From the cell containing the given text, extract its center point as [x, y] coordinate. 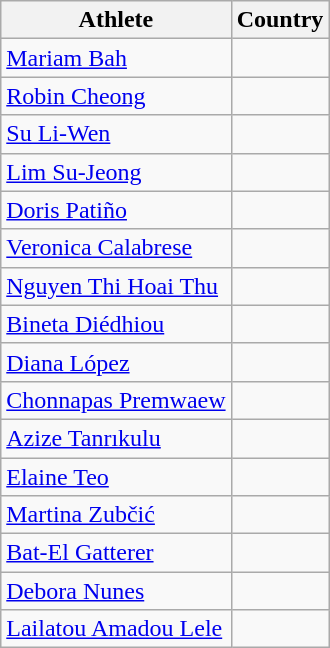
Diana López [116, 362]
Debora Nunes [116, 591]
Azize Tanrıkulu [116, 438]
Doris Patiño [116, 210]
Su Li-Wen [116, 134]
Nguyen Thi Hoai Thu [116, 286]
Lim Su-Jeong [116, 172]
Bat-El Gatterer [116, 553]
Bineta Diédhiou [116, 324]
Athlete [116, 20]
Veronica Calabrese [116, 248]
Martina Zubčić [116, 515]
Lailatou Amadou Lele [116, 629]
Mariam Bah [116, 58]
Country [280, 20]
Elaine Teo [116, 477]
Robin Cheong [116, 96]
Chonnapas Premwaew [116, 400]
